Find where the given text appears and provide that cell's center as [X, Y] coordinate. 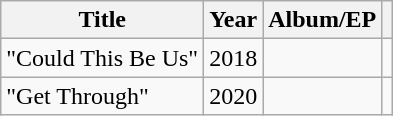
"Could This Be Us" [102, 58]
Title [102, 20]
Year [234, 20]
"Get Through" [102, 96]
2020 [234, 96]
2018 [234, 58]
Album/EP [322, 20]
